Return [X, Y] of the center of cell containing provided text 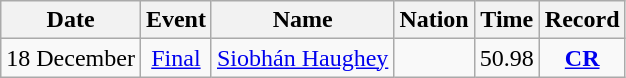
18 December [71, 58]
Event [176, 20]
Siobhán Haughey [302, 58]
Nation [434, 20]
Name [302, 20]
Final [176, 58]
Time [506, 20]
Record [582, 20]
Date [71, 20]
CR [582, 58]
50.98 [506, 58]
